Extract the (x, y) coordinate from the center of the cell holding the provided text.  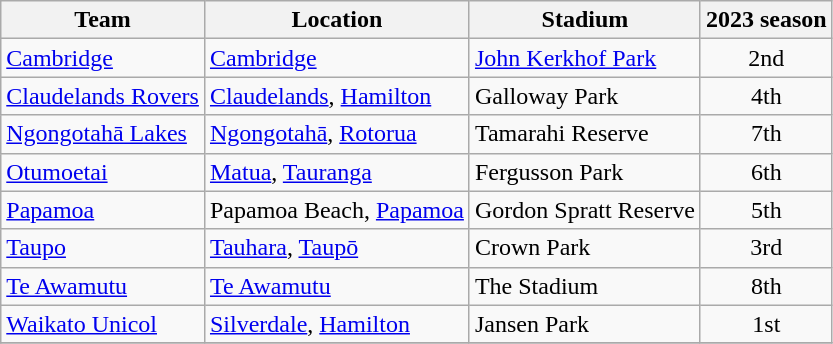
Papamoa Beach, Papamoa (336, 210)
John Kerkhof Park (584, 58)
3rd (766, 248)
Team (103, 20)
The Stadium (584, 286)
Waikato Unicol (103, 324)
Fergusson Park (584, 172)
Ngongotahā Lakes (103, 134)
Otumoetai (103, 172)
4th (766, 96)
2nd (766, 58)
8th (766, 286)
Matua, Tauranga (336, 172)
Taupo (103, 248)
Papamoa (103, 210)
Tamarahi Reserve (584, 134)
Tauhara, Taupō (336, 248)
Jansen Park (584, 324)
Silverdale, Hamilton (336, 324)
7th (766, 134)
Claudelands, Hamilton (336, 96)
Gordon Spratt Reserve (584, 210)
Location (336, 20)
Claudelands Rovers (103, 96)
Stadium (584, 20)
Galloway Park (584, 96)
Ngongotahā, Rotorua (336, 134)
Crown Park (584, 248)
1st (766, 324)
5th (766, 210)
6th (766, 172)
2023 season (766, 20)
